Return the [X, Y] coordinate for the center point of the cell that contains the specified text.  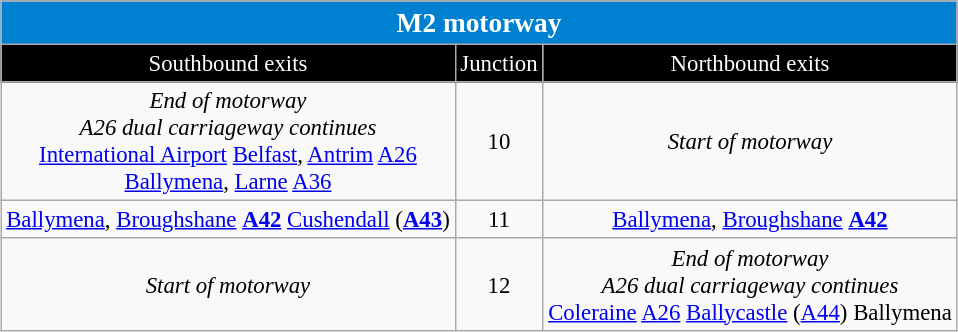
Ballymena, Broughshane A42 [750, 220]
11 [499, 220]
Southbound exits [228, 64]
M2 motorway [479, 23]
End of motorway A26 dual carriageway continues Coleraine A26 Ballycastle (A44) Ballymena [750, 284]
End of motorwayA26 dual carriageway continuesInternational Airport Belfast, Antrim A26Ballymena, Larne A36 [228, 142]
12 [499, 284]
Ballymena, Broughshane A42 Cushendall (A43) [228, 220]
Northbound exits [750, 64]
Junction [499, 64]
10 [499, 142]
